Capture the cell that displays the provided text and extract its (x, y) central coordinate. 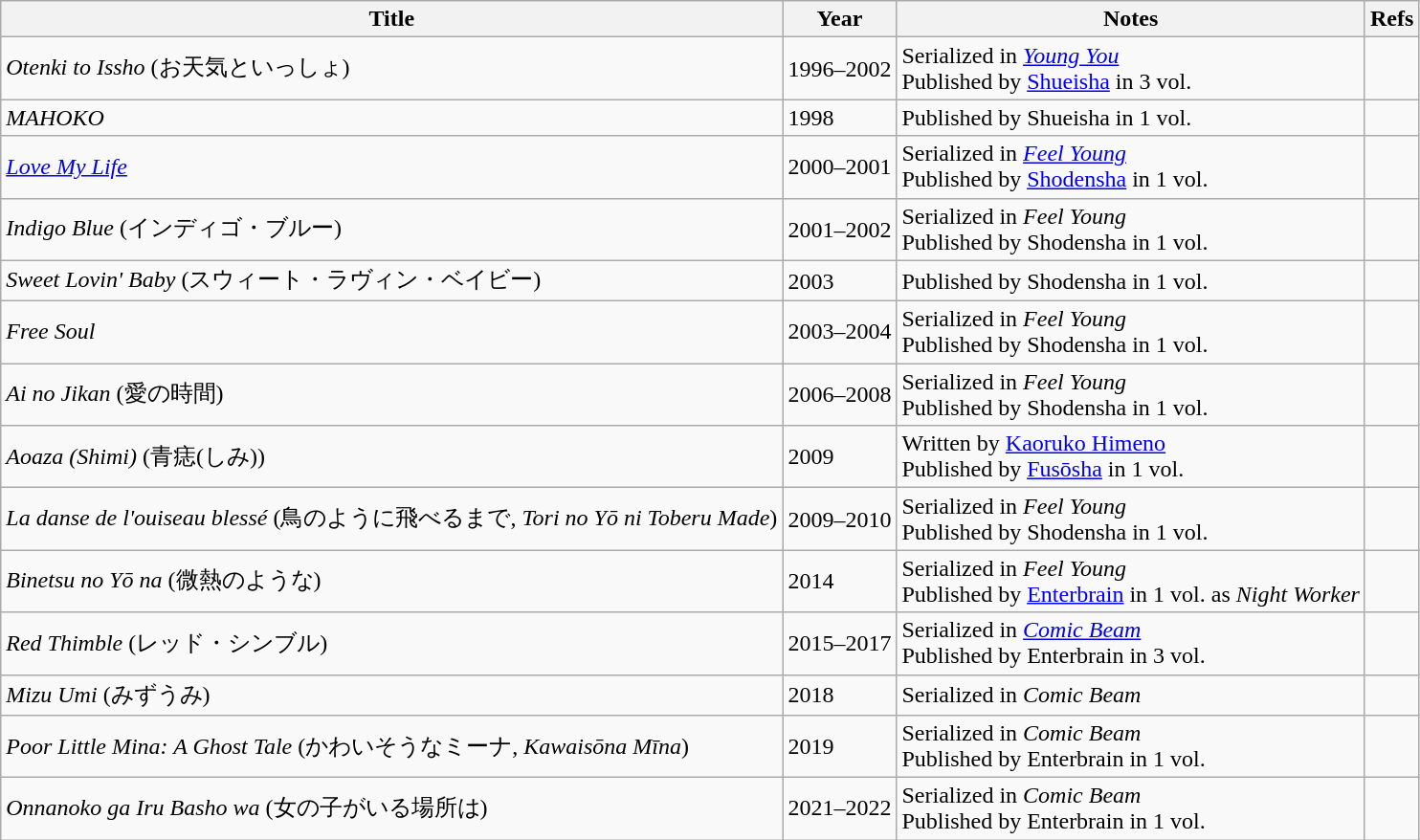
Published by Shodensha in 1 vol. (1131, 281)
2018 (840, 695)
1996–2002 (840, 69)
Binetsu no Yō na (微熱のような) (392, 582)
MAHOKO (392, 118)
Indigo Blue (インディゴ・ブルー) (392, 230)
Mizu Umi (みずうみ) (392, 695)
Written by Kaoruko HimenoPublished by Fusōsha in 1 vol. (1131, 457)
2015–2017 (840, 643)
Serialized in Feel YoungPublished by Enterbrain in 1 vol. as Night Worker (1131, 582)
2000–2001 (840, 166)
Serialized in Young YouPublished by Shueisha in 3 vol. (1131, 69)
Notes (1131, 19)
Published by Shueisha in 1 vol. (1131, 118)
1998 (840, 118)
Serialized in Comic Beam (1131, 695)
2006–2008 (840, 394)
2019 (840, 746)
Love My Life (392, 166)
Aoaza (Shimi) (青痣(しみ)) (392, 457)
Sweet Lovin' Baby (スウィート・ラヴィン・ベイビー) (392, 281)
Ai no Jikan (愛の時間) (392, 394)
2009 (840, 457)
Red Thimble (レッド・シンブル) (392, 643)
Refs (1391, 19)
2003–2004 (840, 333)
2021–2022 (840, 809)
Free Soul (392, 333)
2009–2010 (840, 519)
2014 (840, 582)
2003 (840, 281)
Serialized in Comic BeamPublished by Enterbrain in 3 vol. (1131, 643)
Poor Little Mina: A Ghost Tale (かわいそうなミーナ, Kawaisōna Mīna) (392, 746)
La danse de l'ouiseau blessé (鳥のように飛べるまで, Tori no Yō ni Toberu Made) (392, 519)
Title (392, 19)
2001–2002 (840, 230)
Otenki to Issho (お天気といっしょ) (392, 69)
Year (840, 19)
Onnanoko ga Iru Basho wa (女の子がいる場所は) (392, 809)
